Capture the cell that displays the provided text and extract its [X, Y] central coordinate. 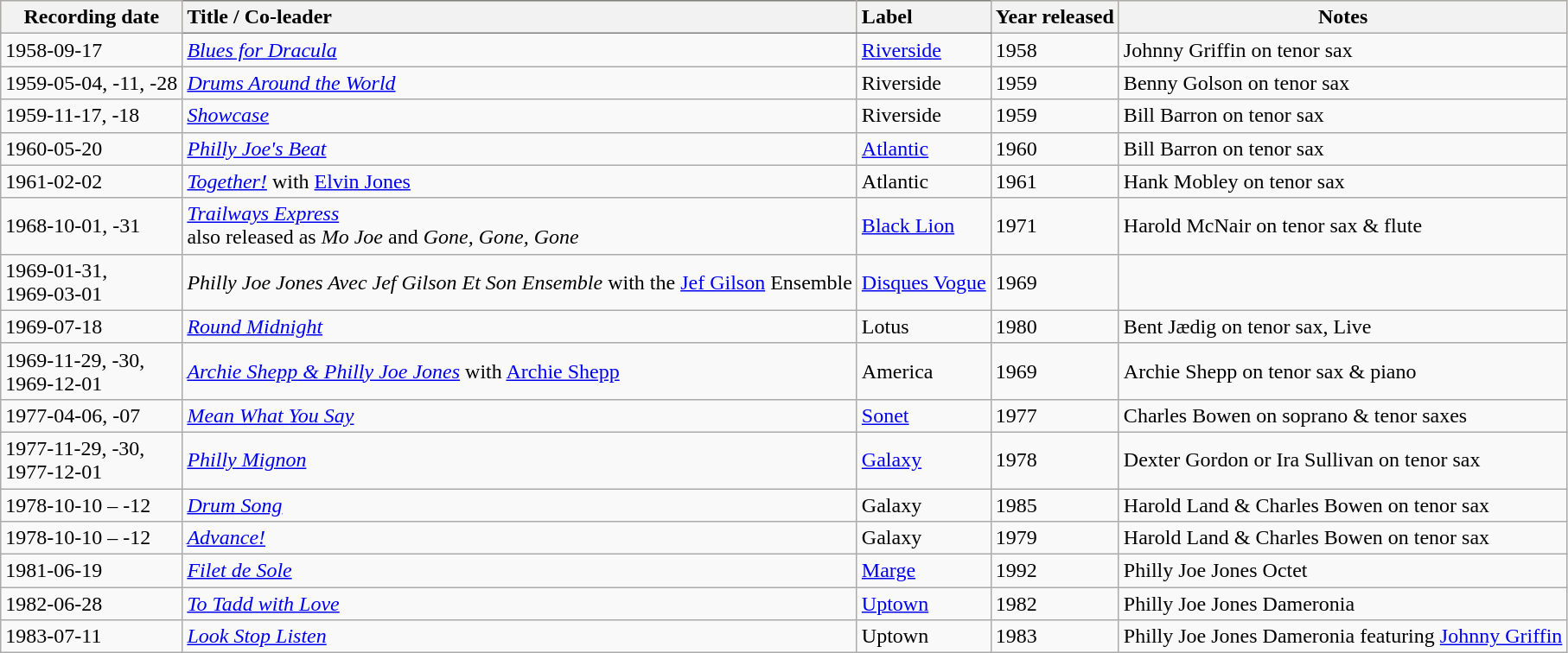
Johnny Griffin on tenor sax [1343, 50]
Bent Jædig on tenor sax, Live [1343, 326]
Hank Mobley on tenor sax [1343, 181]
1960-05-20 [92, 149]
Benny Golson on tenor sax [1343, 83]
1978 [1055, 460]
1983-07-11 [92, 637]
Recording date [92, 17]
1977 [1055, 415]
Philly Mignon [519, 460]
Philly Joe Jones Avec Jef Gilson Et Son Ensemble with the Jef Gilson Ensemble [519, 282]
Philly Joe's Beat [519, 149]
1977-11-29, -30, 1977-12-01 [92, 460]
Mean What You Say [519, 415]
Notes [1343, 17]
Philly Joe Jones Octet [1343, 571]
Title / Co-leader [519, 17]
1961-02-02 [92, 181]
Sonet [923, 415]
1959-05-04, -11, -28 [92, 83]
Disques Vogue [923, 282]
1961 [1055, 181]
Label [923, 17]
Look Stop Listen [519, 637]
To Tadd with Love [519, 604]
Black Lion [923, 226]
Charles Bowen on soprano & tenor saxes [1343, 415]
America [923, 371]
Philly Joe Jones Dameronia featuring Johnny Griffin [1343, 637]
1968-10-01, -31 [92, 226]
Year released [1055, 17]
1971 [1055, 226]
1958 [1055, 50]
1979 [1055, 538]
1981-06-19 [92, 571]
Showcase [519, 116]
1983 [1055, 637]
Philly Joe Jones Dameronia [1343, 604]
Round Midnight [519, 326]
1969-07-18 [92, 326]
1969-11-29, -30, 1969-12-01 [92, 371]
Marge [923, 571]
Drums Around the World [519, 83]
1980 [1055, 326]
1985 [1055, 505]
Advance! [519, 538]
1959-11-17, -18 [92, 116]
1982 [1055, 604]
Drum Song [519, 505]
1982-06-28 [92, 604]
1969-01-31, 1969-03-01 [92, 282]
1992 [1055, 571]
Archie Shepp on tenor sax & piano [1343, 371]
Lotus [923, 326]
1977-04-06, -07 [92, 415]
Trailways Express also released as Mo Joe and Gone, Gone, Gone [519, 226]
Dexter Gordon or Ira Sullivan on tenor sax [1343, 460]
Together! with Elvin Jones [519, 181]
Archie Shepp & Philly Joe Jones with Archie Shepp [519, 371]
Filet de Sole [519, 571]
1958-09-17 [92, 50]
1960 [1055, 149]
Harold McNair on tenor sax & flute [1343, 226]
Blues for Dracula [519, 50]
